For the text-containing cell, return its midpoint in (x, y) coordinate format. 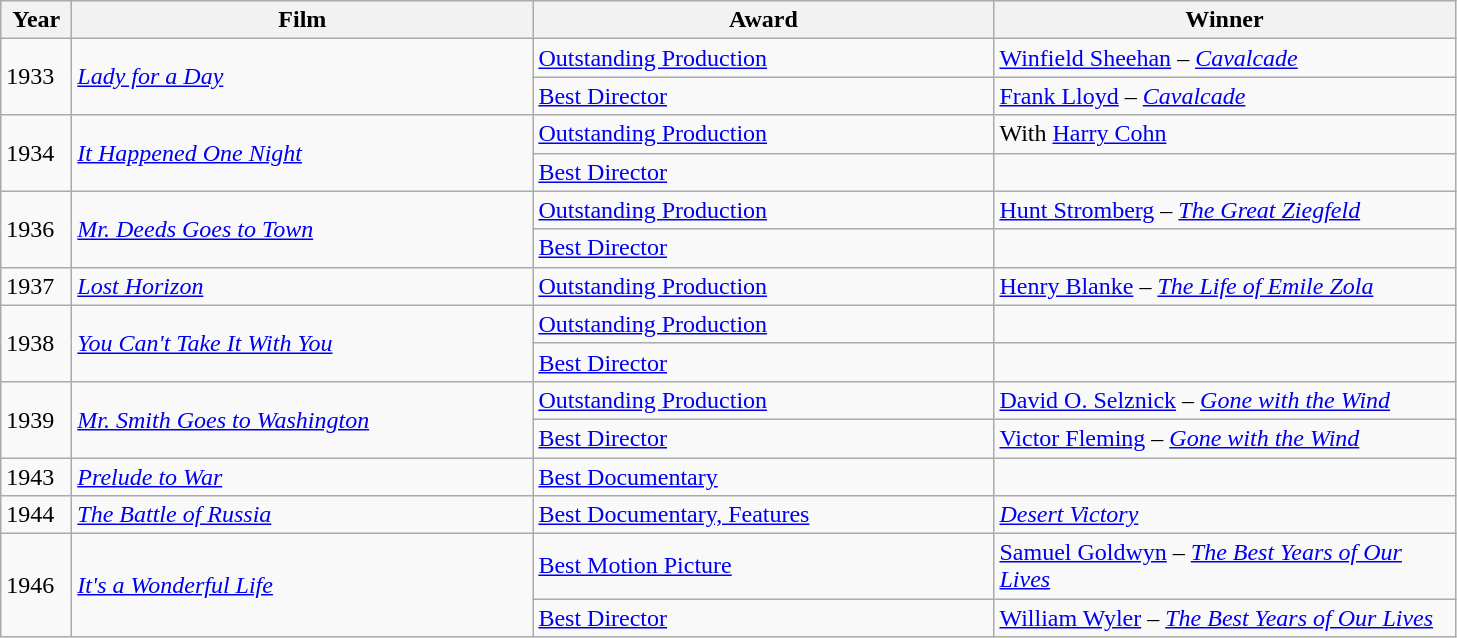
Best Motion Picture (764, 566)
William Wyler – The Best Years of Our Lives (1224, 618)
The Battle of Russia (302, 515)
1937 (36, 286)
Victor Fleming – Gone with the Wind (1224, 438)
Prelude to War (302, 477)
Film (302, 20)
With Harry Cohn (1224, 134)
Best Documentary (764, 477)
1946 (36, 586)
1944 (36, 515)
1943 (36, 477)
Winfield Sheehan – Cavalcade (1224, 58)
Winner (1224, 20)
It's a Wonderful Life (302, 586)
Samuel Goldwyn – The Best Years of Our Lives (1224, 566)
Mr. Smith Goes to Washington (302, 419)
Best Documentary, Features (764, 515)
1939 (36, 419)
David O. Selznick – Gone with the Wind (1224, 400)
Year (36, 20)
1933 (36, 77)
Mr. Deeds Goes to Town (302, 229)
1936 (36, 229)
Award (764, 20)
Desert Victory (1224, 515)
It Happened One Night (302, 153)
You Can't Take It With You (302, 343)
Lost Horizon (302, 286)
Frank Lloyd – Cavalcade (1224, 96)
Lady for a Day (302, 77)
1934 (36, 153)
Hunt Stromberg – The Great Ziegfeld (1224, 210)
Henry Blanke – The Life of Emile Zola (1224, 286)
1938 (36, 343)
